From the cell containing the given text, extract its center point as [X, Y] coordinate. 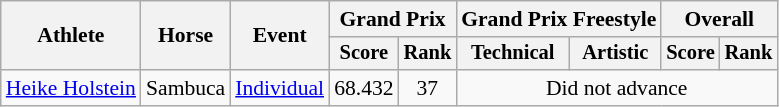
37 [428, 88]
Grand Prix [392, 19]
Athlete [71, 36]
68.432 [364, 88]
Sambuca [186, 88]
Did not advance [616, 88]
Individual [280, 88]
Heike Holstein [71, 88]
Event [280, 36]
Overall [719, 19]
Horse [186, 36]
Artistic [615, 54]
Technical [512, 54]
Grand Prix Freestyle [558, 19]
